Pinpoint the cell where the given text exists, returning its (X, Y) midpoint coordinate. 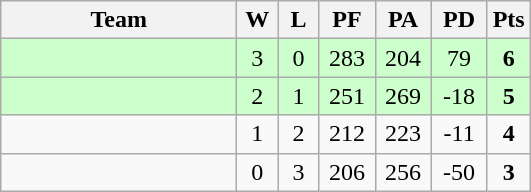
212 (347, 134)
204 (403, 58)
79 (459, 58)
283 (347, 58)
W (258, 20)
4 (508, 134)
L (298, 20)
PF (347, 20)
-50 (459, 172)
269 (403, 96)
-18 (459, 96)
206 (347, 172)
6 (508, 58)
251 (347, 96)
Team (119, 20)
256 (403, 172)
PD (459, 20)
PA (403, 20)
223 (403, 134)
-11 (459, 134)
5 (508, 96)
Pts (508, 20)
